Return (X, Y) of the center of cell containing provided text 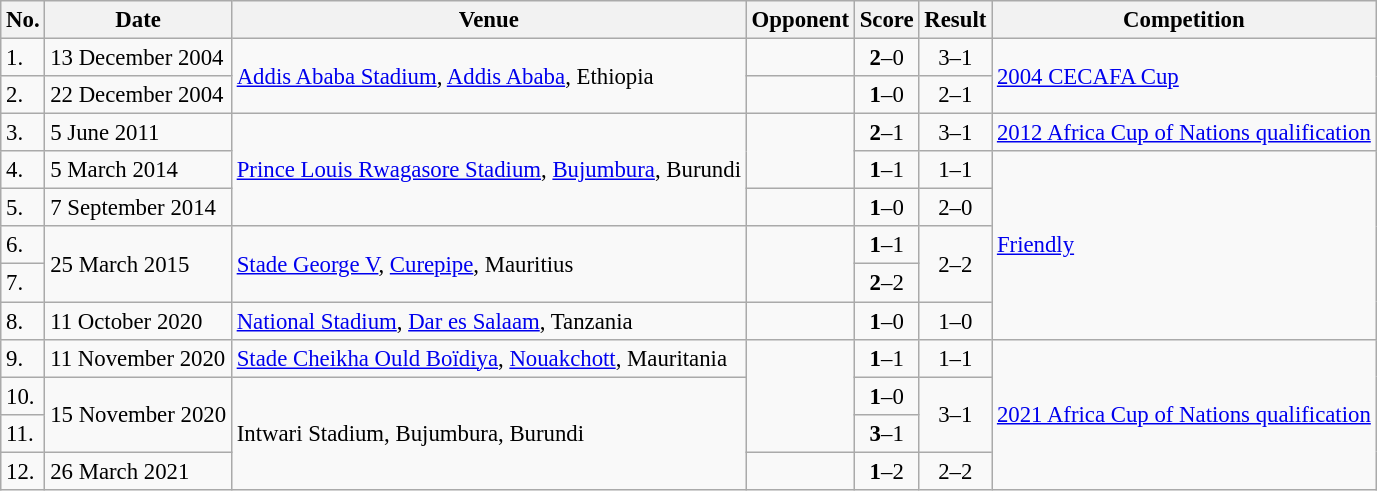
25 March 2015 (138, 264)
8. (23, 321)
6. (23, 245)
Stade George V, Curepipe, Mauritius (488, 264)
4. (23, 170)
13 December 2004 (138, 58)
No. (23, 20)
Result (956, 20)
2. (23, 95)
Venue (488, 20)
7 September 2014 (138, 208)
22 December 2004 (138, 95)
Prince Louis Rwagasore Stadium, Bujumbura, Burundi (488, 170)
3. (23, 133)
5. (23, 208)
26 March 2021 (138, 471)
2021 Africa Cup of Nations qualification (1184, 414)
Competition (1184, 20)
1. (23, 58)
11. (23, 433)
2012 Africa Cup of Nations qualification (1184, 133)
2004 CECAFA Cup (1184, 76)
15 November 2020 (138, 414)
9. (23, 358)
1–2 (886, 471)
7. (23, 283)
Intwari Stadium, Bujumbura, Burundi (488, 434)
5 March 2014 (138, 170)
Date (138, 20)
11 November 2020 (138, 358)
National Stadium, Dar es Salaam, Tanzania (488, 321)
Stade Cheikha Ould Boïdiya, Nouakchott, Mauritania (488, 358)
Score (886, 20)
Opponent (800, 20)
12. (23, 471)
Friendly (1184, 245)
Addis Ababa Stadium, Addis Ababa, Ethiopia (488, 76)
5 June 2011 (138, 133)
10. (23, 396)
11 October 2020 (138, 321)
